Find where the given text appears and provide that cell's center as (X, Y) coordinate. 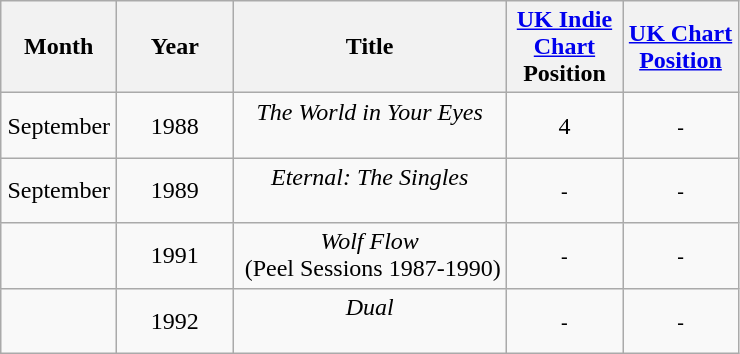
UK Indie Chart Position (564, 47)
4 (564, 126)
Dual (370, 320)
1992 (175, 320)
1988 (175, 126)
1989 (175, 190)
Title (370, 47)
Eternal: The Singles (370, 190)
Year (175, 47)
Month (59, 47)
UK Chart Position (680, 47)
The World in Your Eyes (370, 126)
Wolf Flow (Peel Sessions 1987-1990) (370, 256)
1991 (175, 256)
